From the cell containing the given text, extract its center point as [x, y] coordinate. 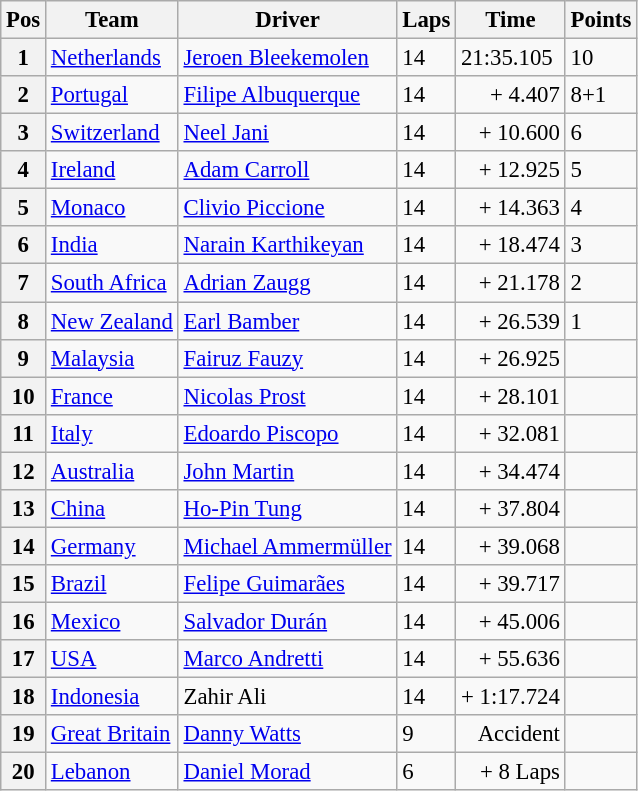
+ 55.636 [511, 659]
Earl Bamber [288, 321]
Italy [112, 433]
Monaco [112, 208]
+ 18.474 [511, 245]
South Africa [112, 283]
Salvador Durán [288, 621]
Zahir Ali [288, 697]
Indonesia [112, 697]
+ 14.363 [511, 208]
Daniel Morad [288, 772]
Clivio Piccione [288, 208]
+ 4.407 [511, 95]
+ 39.068 [511, 546]
Malaysia [112, 358]
Driver [288, 20]
USA [112, 659]
Laps [426, 20]
13 [24, 509]
+ 32.081 [511, 433]
Netherlands [112, 58]
Lebanon [112, 772]
+ 28.101 [511, 396]
Edoardo Piscopo [288, 433]
Australia [112, 471]
17 [24, 659]
+ 8 Laps [511, 772]
Team [112, 20]
+ 10.600 [511, 133]
Accident [511, 734]
8 [24, 321]
Adrian Zaugg [288, 283]
Michael Ammermüller [288, 546]
Fairuz Fauzy [288, 358]
New Zealand [112, 321]
+ 26.539 [511, 321]
Time [511, 20]
+ 1:17.724 [511, 697]
+ 21.178 [511, 283]
Felipe Guimarães [288, 584]
19 [24, 734]
Danny Watts [288, 734]
+ 26.925 [511, 358]
+ 37.804 [511, 509]
Great Britain [112, 734]
21:35.105 [511, 58]
16 [24, 621]
Mexico [112, 621]
7 [24, 283]
Points [600, 20]
+ 12.925 [511, 170]
8+1 [600, 95]
Switzerland [112, 133]
Pos [24, 20]
Ireland [112, 170]
Brazil [112, 584]
Ho-Pin Tung [288, 509]
Nicolas Prost [288, 396]
China [112, 509]
12 [24, 471]
20 [24, 772]
Jeroen Bleekemolen [288, 58]
India [112, 245]
18 [24, 697]
11 [24, 433]
Adam Carroll [288, 170]
France [112, 396]
Filipe Albuquerque [288, 95]
15 [24, 584]
John Martin [288, 471]
+ 45.006 [511, 621]
+ 34.474 [511, 471]
Marco Andretti [288, 659]
Neel Jani [288, 133]
Portugal [112, 95]
+ 39.717 [511, 584]
Germany [112, 546]
Narain Karthikeyan [288, 245]
